Return the [X, Y] coordinate for the center point of the cell that contains the specified text.  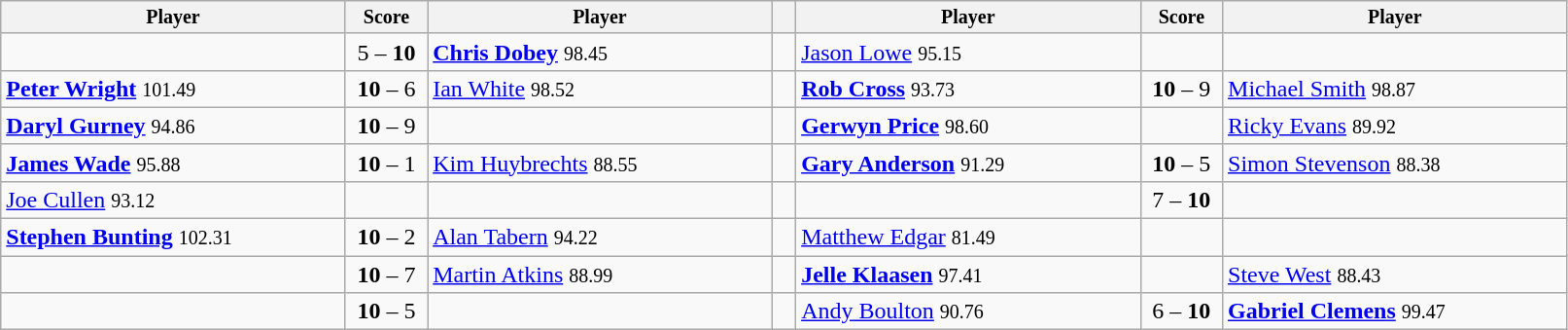
Gary Anderson 91.29 [968, 163]
Matthew Edgar 81.49 [968, 238]
Andy Boulton 90.76 [968, 312]
10 – 7 [386, 275]
Daryl Gurney 94.86 [173, 126]
Jason Lowe 95.15 [968, 52]
Ian White 98.52 [600, 89]
Simon Stevenson 88.38 [1395, 163]
6 – 10 [1181, 312]
Joe Cullen 93.12 [173, 200]
10 – 1 [386, 163]
Stephen Bunting 102.31 [173, 238]
Peter Wright 101.49 [173, 89]
Jelle Klaasen 97.41 [968, 275]
5 – 10 [386, 52]
7 – 10 [1181, 200]
Rob Cross 93.73 [968, 89]
Martin Atkins 88.99 [600, 275]
Chris Dobey 98.45 [600, 52]
10 – 6 [386, 89]
Michael Smith 98.87 [1395, 89]
Ricky Evans 89.92 [1395, 126]
Gerwyn Price 98.60 [968, 126]
James Wade 95.88 [173, 163]
Alan Tabern 94.22 [600, 238]
Steve West 88.43 [1395, 275]
10 – 2 [386, 238]
Kim Huybrechts 88.55 [600, 163]
Gabriel Clemens 99.47 [1395, 312]
